Return (x, y) of the center of cell containing provided text 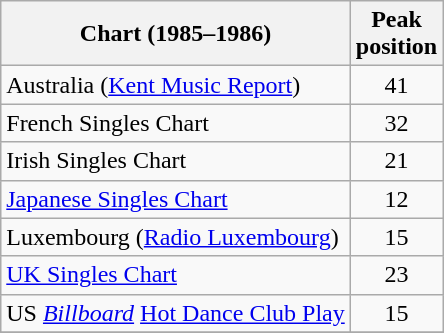
Japanese Singles Chart (176, 199)
Chart (1985–1986) (176, 34)
23 (396, 275)
Irish Singles Chart (176, 161)
41 (396, 85)
Peakposition (396, 34)
UK Singles Chart (176, 275)
32 (396, 123)
US Billboard Hot Dance Club Play (176, 313)
French Singles Chart (176, 123)
21 (396, 161)
Luxembourg (Radio Luxembourg) (176, 237)
12 (396, 199)
Australia (Kent Music Report) (176, 85)
